Find where the given text appears and provide that cell's center as [X, Y] coordinate. 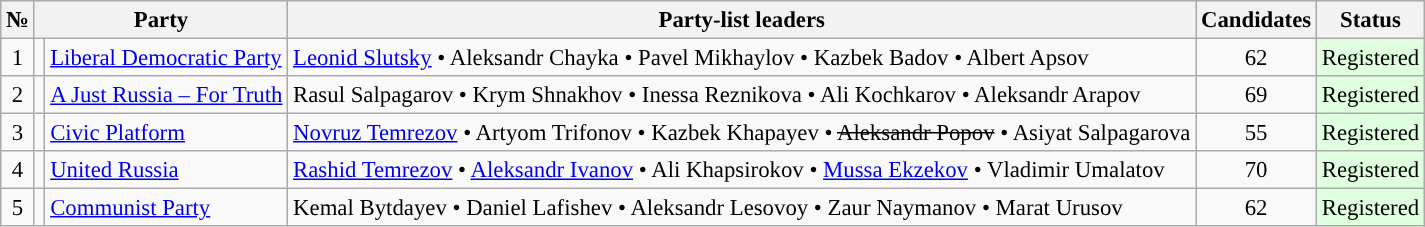
5 [18, 208]
№ [18, 20]
Liberal Democratic Party [166, 58]
Civic Platform [166, 133]
Status [1370, 20]
Rashid Temrezov • Aleksandr Ivanov • Ali Khapsirokov • Mussa Ekzekov • Vladimir Umalatov [742, 170]
Candidates [1256, 20]
3 [18, 133]
Party-list leaders [742, 20]
Rasul Salpagarov • Krym Shnakhov • Inessa Reznikova • Ali Kochkarov • Aleksandr Arapov [742, 95]
A Just Russia – For Truth [166, 95]
69 [1256, 95]
Novruz Temrezov • Artyom Trifonov • Kazbek Khapayev • Aleksandr Popov • Asiyat Salpagarova [742, 133]
Kemal Bytdayev • Daniel Lafishev • Aleksandr Lesovoy • Zaur Naymanov • Marat Urusov [742, 208]
Leonid Slutsky • Aleksandr Chayka • Pavel Mikhaylov • Kazbek Badov • Albert Apsov [742, 58]
Communist Party [166, 208]
70 [1256, 170]
2 [18, 95]
United Russia [166, 170]
1 [18, 58]
55 [1256, 133]
4 [18, 170]
Party [161, 20]
